Scan for the cell matching the given text and deliver its (x, y) coordinate at center. 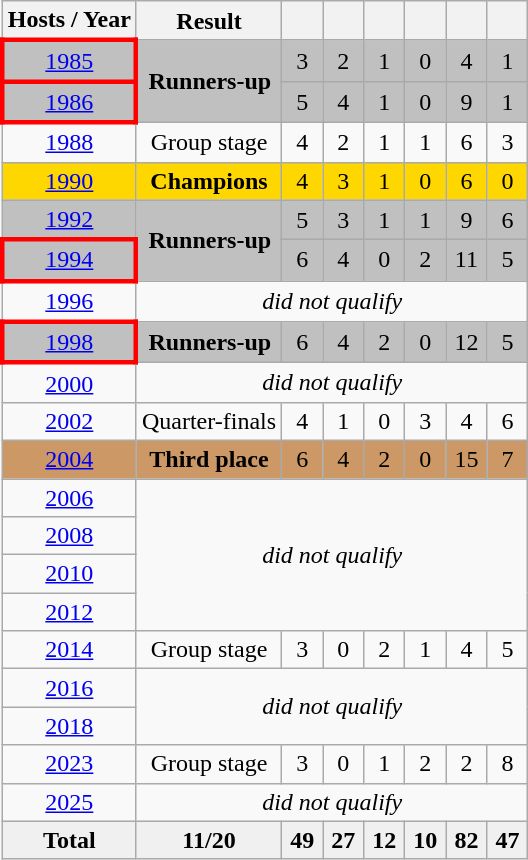
Quarter-finals (208, 421)
2016 (69, 688)
Result (208, 21)
1998 (69, 342)
2000 (69, 383)
2004 (69, 459)
2006 (69, 497)
10 (426, 840)
7 (508, 459)
Total (69, 840)
2010 (69, 574)
82 (466, 840)
2014 (69, 650)
1985 (69, 60)
1994 (69, 260)
1990 (69, 181)
2012 (69, 612)
1988 (69, 142)
2002 (69, 421)
11/20 (208, 840)
1986 (69, 102)
Hosts / Year (69, 21)
2025 (69, 802)
1996 (69, 302)
2023 (69, 764)
49 (302, 840)
2008 (69, 536)
8 (508, 764)
2018 (69, 726)
11 (466, 260)
47 (508, 840)
Champions (208, 181)
1992 (69, 220)
Third place (208, 459)
27 (344, 840)
15 (466, 459)
